Scan for the cell matching the given text and deliver its (X, Y) coordinate at center. 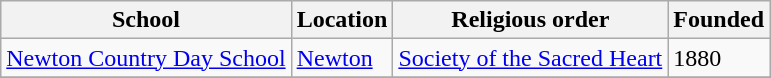
Location (342, 20)
Newton (342, 58)
Newton Country Day School (146, 58)
Founded (719, 20)
Religious order (530, 20)
Society of the Sacred Heart (530, 58)
1880 (719, 58)
School (146, 20)
